Determine the (X, Y) coordinate at the center of the cell enclosing the given text.  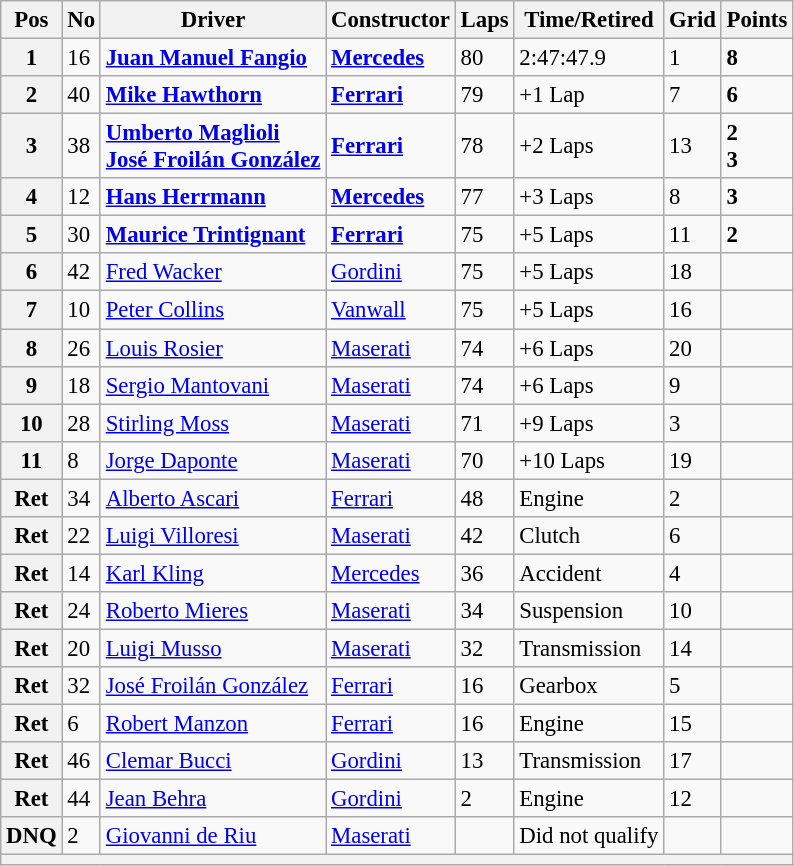
Suspension (589, 611)
22 (81, 536)
44 (81, 799)
+10 Laps (589, 460)
José Froilán González (212, 686)
Umberto Maglioli José Froilán González (212, 146)
Hans Herrmann (212, 197)
Fred Wacker (212, 273)
Maurice Trintignant (212, 235)
Luigi Musso (212, 648)
Time/Retired (589, 20)
Louis Rosier (212, 348)
Did not qualify (589, 836)
19 (692, 460)
Luigi Villoresi (212, 536)
71 (484, 423)
Constructor (391, 20)
Roberto Mieres (212, 611)
Stirling Moss (212, 423)
Points (756, 20)
78 (484, 146)
+9 Laps (589, 423)
Gearbox (589, 686)
30 (81, 235)
Robert Manzon (212, 724)
38 (81, 146)
15 (692, 724)
26 (81, 348)
Accident (589, 573)
+3 Laps (589, 197)
+1 Lap (589, 95)
Karl Kling (212, 573)
Giovanni de Riu (212, 836)
Juan Manuel Fangio (212, 58)
Mike Hawthorn (212, 95)
Laps (484, 20)
Pos (32, 20)
Clutch (589, 536)
24 (81, 611)
Sergio Mantovani (212, 385)
80 (484, 58)
2:47:47.9 (589, 58)
Jorge Daponte (212, 460)
Grid (692, 20)
17 (692, 761)
DNQ (32, 836)
Vanwall (391, 310)
Clemar Bucci (212, 761)
79 (484, 95)
Peter Collins (212, 310)
77 (484, 197)
No (81, 20)
46 (81, 761)
48 (484, 498)
40 (81, 95)
23 (756, 146)
Jean Behra (212, 799)
28 (81, 423)
36 (484, 573)
70 (484, 460)
Alberto Ascari (212, 498)
Driver (212, 20)
+2 Laps (589, 146)
